Locate the cell with the specified text and output its (x, y) center coordinate. 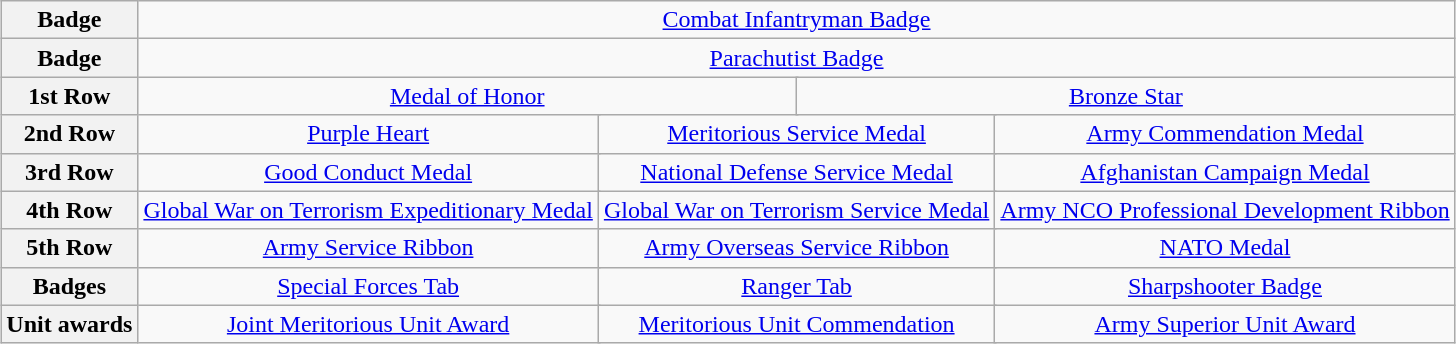
Afghanistan Campaign Medal (1225, 172)
Meritorious Service Medal (796, 134)
Combat Infantryman Badge (796, 20)
Sharpshooter Badge (1225, 286)
Meritorious Unit Commendation (796, 324)
1st Row (70, 96)
NATO Medal (1225, 248)
Army Superior Unit Award (1225, 324)
Global War on Terrorism Expeditionary Medal (368, 210)
Joint Meritorious Unit Award (368, 324)
Parachutist Badge (796, 58)
Bronze Star (1126, 96)
Army Service Ribbon (368, 248)
Army Overseas Service Ribbon (796, 248)
Medal of Honor (468, 96)
4th Row (70, 210)
Good Conduct Medal (368, 172)
Ranger Tab (796, 286)
National Defense Service Medal (796, 172)
3rd Row (70, 172)
Special Forces Tab (368, 286)
Unit awards (70, 324)
Global War on Terrorism Service Medal (796, 210)
Badges (70, 286)
Army Commendation Medal (1225, 134)
2nd Row (70, 134)
5th Row (70, 248)
Army NCO Professional Development Ribbon (1225, 210)
Purple Heart (368, 134)
